Provide the [x, y] coordinate of the cell's center where the given text is located.  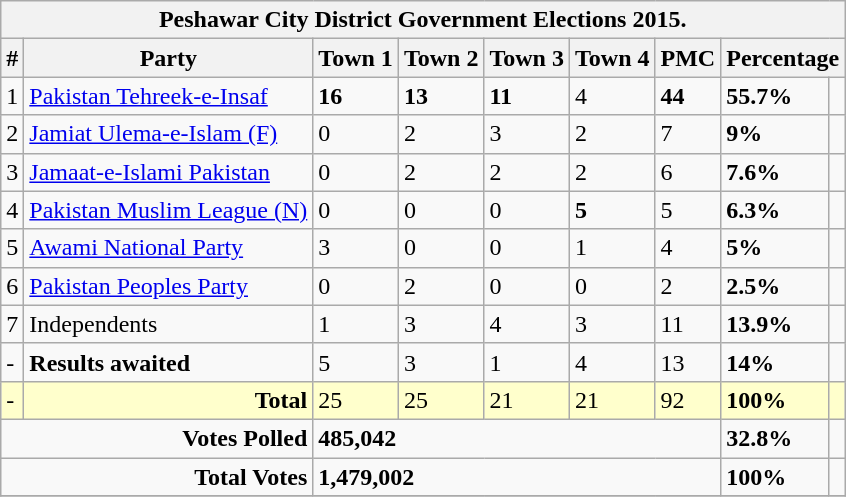
14% [775, 362]
9% [775, 134]
Percentage [783, 58]
485,042 [517, 438]
Votes Polled [157, 438]
7.6% [775, 172]
32.8% [775, 438]
Total Votes [157, 477]
Town 2 [441, 58]
Pakistan Peoples Party [168, 286]
92 [688, 400]
# [12, 58]
55.7% [775, 96]
Results awaited [168, 362]
Total [168, 400]
Party [168, 58]
Pakistan Muslim League (N) [168, 210]
Jamiat Ulema-e-Islam (F) [168, 134]
16 [356, 96]
PMC [688, 58]
13.9% [775, 324]
2.5% [775, 286]
1,479,002 [517, 477]
Awami National Party [168, 248]
5% [775, 248]
44 [688, 96]
Town 3 [527, 58]
Independents [168, 324]
Pakistan Tehreek-e-Insaf [168, 96]
Town 4 [612, 58]
Jamaat-e-Islami Pakistan [168, 172]
Town 1 [356, 58]
Peshawar City District Government Elections 2015. [423, 20]
6.3% [775, 210]
